Search for the cell housing the specified text and yield its (x, y) center coordinate. 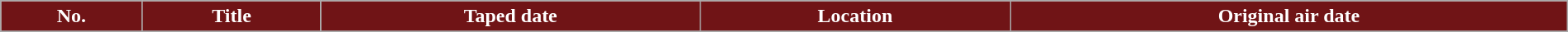
Title (232, 16)
Original air date (1289, 16)
No. (71, 16)
Taped date (510, 16)
Location (855, 16)
